Return the [x, y] coordinate for the center point of the cell that contains the specified text.  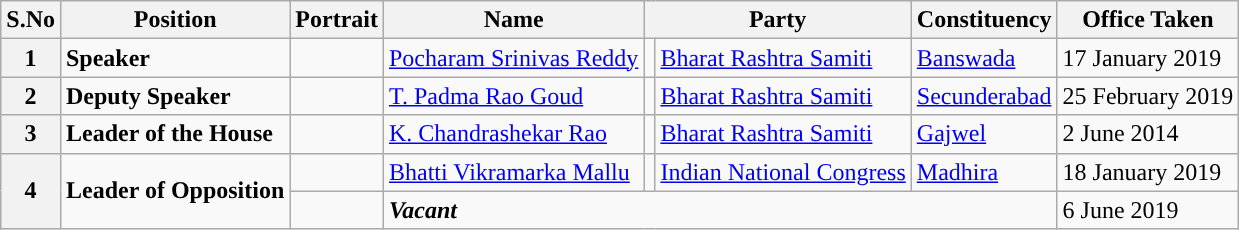
4 [31, 191]
S.No [31, 20]
Office Taken [1148, 20]
6 June 2019 [1148, 210]
Madhira [984, 172]
2 [31, 96]
Leader of the House [174, 134]
Secunderabad [984, 96]
Speaker [174, 58]
17 January 2019 [1148, 58]
1 [31, 58]
Vacant [720, 210]
25 February 2019 [1148, 96]
Party [778, 20]
Constituency [984, 20]
Bhatti Vikramarka Mallu [513, 172]
Banswada [984, 58]
Portrait [337, 20]
Name [513, 20]
Leader of Opposition [174, 191]
Indian National Congress [783, 172]
Gajwel [984, 134]
18 January 2019 [1148, 172]
K. Chandrashekar Rao [513, 134]
2 June 2014 [1148, 134]
Deputy Speaker [174, 96]
Pocharam Srinivas Reddy [513, 58]
T. Padma Rao Goud [513, 96]
Position [174, 20]
3 [31, 134]
